Detect which cell encompasses the target text, then output its (x, y) center coordinate. 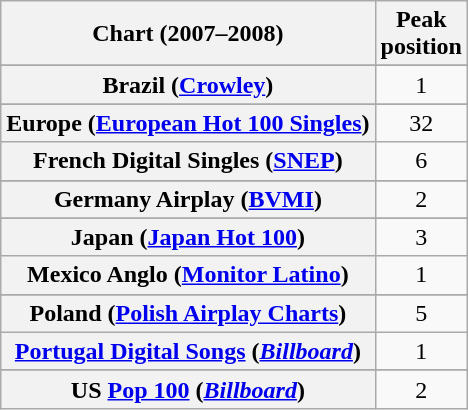
Germany Airplay (BVMI) (188, 199)
3 (421, 237)
Brazil (Crowley) (188, 85)
Japan (Japan Hot 100) (188, 237)
Chart (2007–2008) (188, 34)
Peakposition (421, 34)
Europe (European Hot 100 Singles) (188, 123)
Poland (Polish Airplay Charts) (188, 313)
Mexico Anglo (Monitor Latino) (188, 275)
French Digital Singles (SNEP) (188, 161)
5 (421, 313)
US Pop 100 (Billboard) (188, 389)
32 (421, 123)
Portugal Digital Songs (Billboard) (188, 351)
6 (421, 161)
